Scan for the cell matching the given text and deliver its [X, Y] coordinate at center. 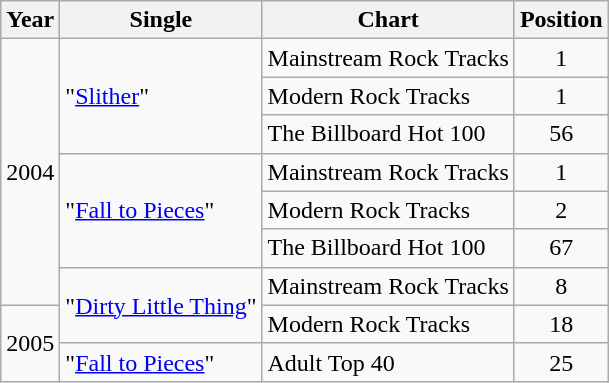
2005 [30, 343]
56 [561, 134]
2004 [30, 172]
18 [561, 324]
2 [561, 210]
Adult Top 40 [388, 362]
Single [161, 20]
Year [30, 20]
67 [561, 248]
8 [561, 286]
"Slither" [161, 96]
Position [561, 20]
"Dirty Little Thing" [161, 305]
25 [561, 362]
Chart [388, 20]
